Return the (x, y) coordinate for the center point of the cell that contains the specified text.  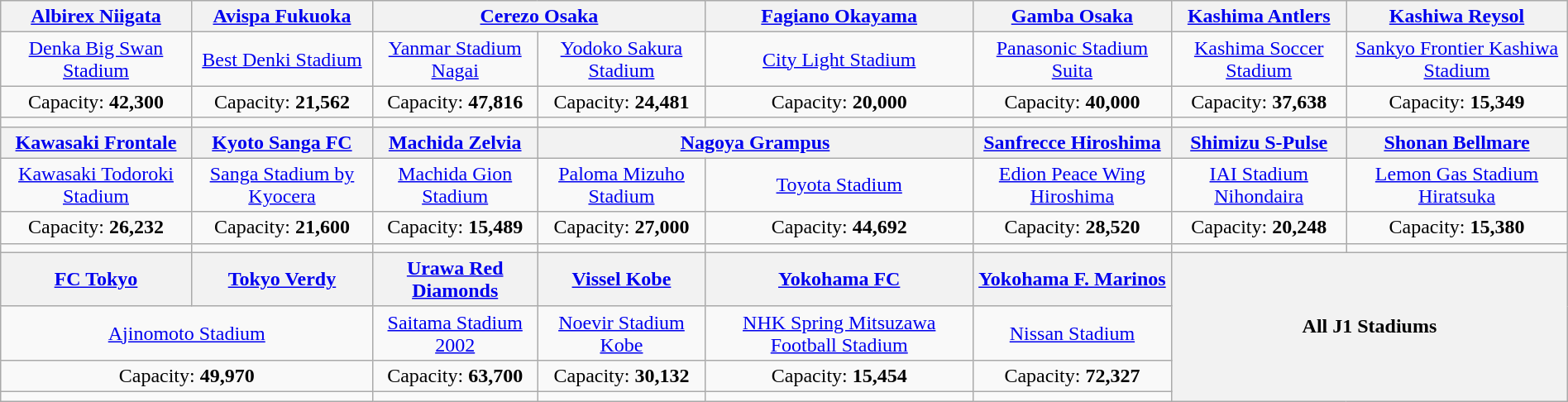
City Light Stadium (839, 60)
Capacity: 49,970 (187, 376)
Yanmar Stadium Nagai (455, 60)
Capacity: 15,380 (1457, 227)
Capacity: 44,692 (839, 227)
Shimizu S-Pulse (1259, 142)
Sanga Stadium by Kyocera (281, 185)
IAI Stadium Nihondaira (1259, 185)
Shonan Bellmare (1457, 142)
Tokyo Verdy (281, 280)
Sankyo Frontier Kashiwa Stadium (1457, 60)
Capacity: 21,562 (281, 102)
Edion Peace Wing Hiroshima (1072, 185)
Capacity: 30,132 (622, 376)
Kashima Soccer Stadium (1259, 60)
Capacity: 37,638 (1259, 102)
Capacity: 63,700 (455, 376)
Kashiwa Reysol (1457, 17)
Capacity: 40,000 (1072, 102)
Machida Zelvia (455, 142)
Machida Gion Stadium (455, 185)
Yodoko Sakura Stadium (622, 60)
Kashima Antlers (1259, 17)
Capacity: 24,481 (622, 102)
Nissan Stadium (1072, 333)
Sanfrecce Hiroshima (1072, 142)
Capacity: 15,489 (455, 227)
Noevir Stadium Kobe (622, 333)
Fagiano Okayama (839, 17)
Capacity: 20,248 (1259, 227)
FC Tokyo (96, 280)
Gamba Osaka (1072, 17)
Nagoya Grampus (756, 142)
Kawasaki Todoroki Stadium (96, 185)
NHK Spring Mitsuzawa Football Stadium (839, 333)
Yokohama FC (839, 280)
Vissel Kobe (622, 280)
Capacity: 28,520 (1072, 227)
Kyoto Sanga FC (281, 142)
Yokohama F. Marinos (1072, 280)
Urawa Red Diamonds (455, 280)
Kawasaki Frontale (96, 142)
All J1 Stadiums (1370, 326)
Panasonic Stadium Suita (1072, 60)
Toyota Stadium (839, 185)
Ajinomoto Stadium (187, 333)
Capacity: 15,349 (1457, 102)
Capacity: 72,327 (1072, 376)
Denka Big Swan Stadium (96, 60)
Capacity: 20,000 (839, 102)
Best Denki Stadium (281, 60)
Albirex Niigata (96, 17)
Cerezo Osaka (539, 17)
Capacity: 15,454 (839, 376)
Paloma Mizuho Stadium (622, 185)
Capacity: 42,300 (96, 102)
Saitama Stadium 2002 (455, 333)
Capacity: 27,000 (622, 227)
Capacity: 47,816 (455, 102)
Avispa Fukuoka (281, 17)
Lemon Gas Stadium Hiratsuka (1457, 185)
Capacity: 26,232 (96, 227)
Capacity: 21,600 (281, 227)
